Pinpoint the cell where the given text exists, returning its [x, y] midpoint coordinate. 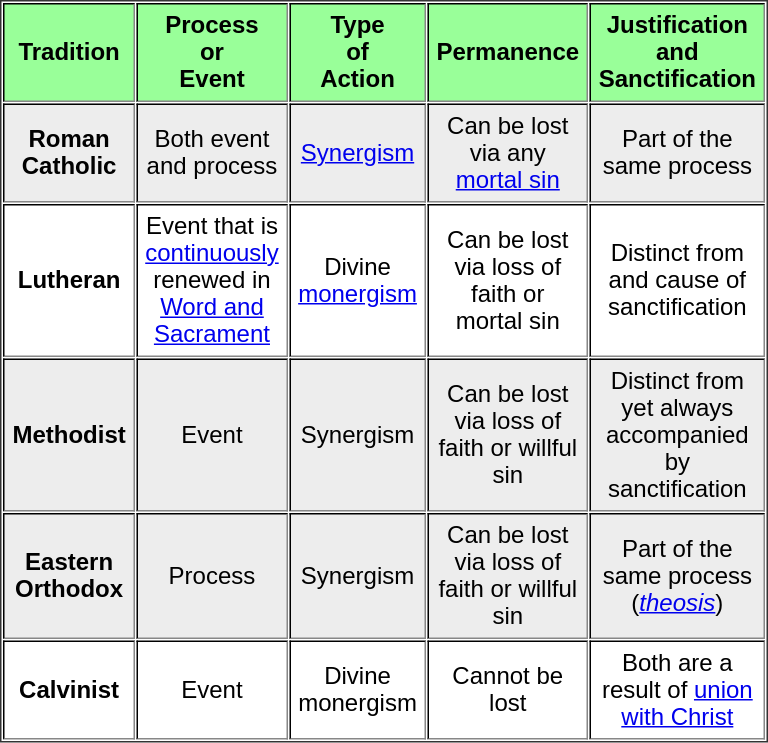
Both event and process [212, 154]
Process or Event [212, 52]
Can be lost via loss of faith or mortal sin [508, 280]
Distinct from yet always accompanied by sanctification [678, 434]
Roman Catholic [68, 154]
Methodist [68, 434]
Cannot be lost [508, 690]
Justification and Sanctification [678, 52]
Tradition [68, 52]
Can be lost via any mortal sin [508, 154]
Calvinist [68, 690]
Eastern Orthodox [68, 576]
Type of Action [358, 52]
Permanence [508, 52]
Part of the same process (theosis) [678, 576]
Part of the same process [678, 154]
Distinct from and cause of sanctification [678, 280]
Event that is continuously renewed in Word and Sacrament [212, 280]
Process [212, 576]
Both are a result of union with Christ [678, 690]
Lutheran [68, 280]
